Output the (X, Y) coordinate of the center of the cell containing the given text.  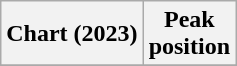
Peakposition (189, 34)
Chart (2023) (72, 34)
